Scan for the cell matching the given text and deliver its [x, y] coordinate at center. 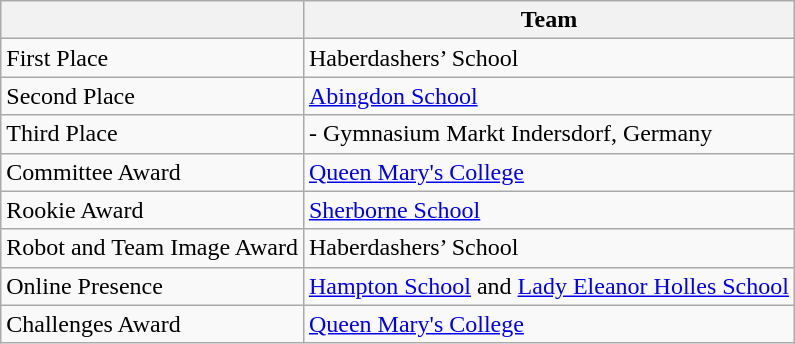
Third Place [152, 134]
Robot and Team Image Award [152, 248]
Rookie Award [152, 210]
Committee Award [152, 172]
Second Place [152, 96]
- Gymnasium Markt Indersdorf, Germany [548, 134]
Abingdon School [548, 96]
Team [548, 20]
Online Presence [152, 286]
Challenges Award [152, 324]
Hampton School and Lady Eleanor Holles School [548, 286]
Sherborne School [548, 210]
First Place [152, 58]
